Pinpoint the cell where the given text exists, returning its [X, Y] midpoint coordinate. 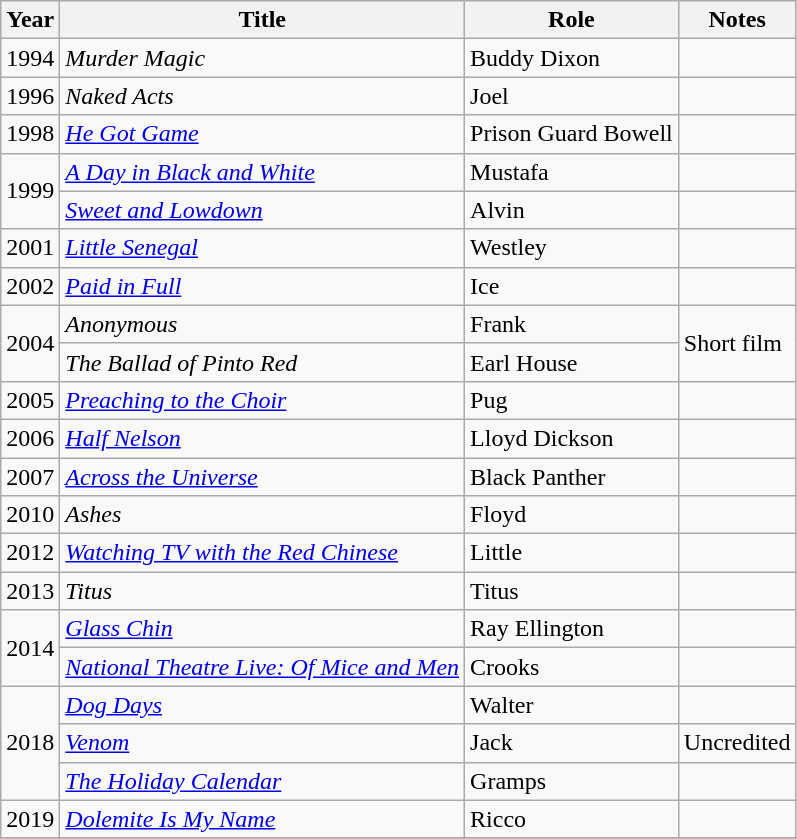
Sweet and Lowdown [262, 210]
Black Panther [572, 477]
Year [30, 20]
Half Nelson [262, 438]
Ricco [572, 819]
1998 [30, 134]
Floyd [572, 515]
Venom [262, 743]
2019 [30, 819]
Little Senegal [262, 248]
2006 [30, 438]
1999 [30, 191]
Dolemite Is My Name [262, 819]
Prison Guard Bowell [572, 134]
Paid in Full [262, 286]
Walter [572, 705]
Anonymous [262, 324]
Earl House [572, 362]
The Holiday Calendar [262, 781]
Uncredited [737, 743]
Pug [572, 400]
2014 [30, 648]
Ice [572, 286]
Frank [572, 324]
Joel [572, 96]
Glass Chin [262, 629]
1994 [30, 58]
Dog Days [262, 705]
Crooks [572, 667]
Watching TV with the Red Chinese [262, 553]
2012 [30, 553]
Short film [737, 343]
Murder Magic [262, 58]
2007 [30, 477]
He Got Game [262, 134]
2005 [30, 400]
Across the Universe [262, 477]
Lloyd Dickson [572, 438]
2002 [30, 286]
Buddy Dixon [572, 58]
2018 [30, 743]
2010 [30, 515]
2004 [30, 343]
2013 [30, 591]
Ray Ellington [572, 629]
Gramps [572, 781]
Little [572, 553]
Mustafa [572, 172]
Notes [737, 20]
1996 [30, 96]
Alvin [572, 210]
Role [572, 20]
Preaching to the Choir [262, 400]
Ashes [262, 515]
Title [262, 20]
The Ballad of Pinto Red [262, 362]
National Theatre Live: Of Mice and Men [262, 667]
Naked Acts [262, 96]
Jack [572, 743]
Westley [572, 248]
A Day in Black and White [262, 172]
2001 [30, 248]
